Find where the given text appears and provide that cell's center as (x, y) coordinate. 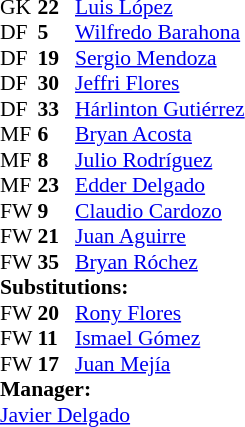
30 (57, 83)
11 (57, 339)
8 (57, 160)
5 (57, 33)
Bryan Acosta (160, 135)
6 (57, 135)
21 (57, 237)
Manager: (122, 389)
Ismael Gómez (160, 339)
Juan Aguirre (160, 237)
33 (57, 109)
20 (57, 313)
Edder Delgado (160, 185)
Claudio Cardozo (160, 211)
Substitutions: (122, 287)
Hárlinton Gutiérrez (160, 109)
Wilfredo Barahona (160, 33)
Sergio Mendoza (160, 58)
9 (57, 211)
35 (57, 262)
Bryan Róchez (160, 262)
Jeffri Flores (160, 83)
Rony Flores (160, 313)
Julio Rodríguez (160, 160)
17 (57, 364)
23 (57, 185)
Juan Mejía (160, 364)
19 (57, 58)
